From the cell containing the given text, extract its center point as (x, y) coordinate. 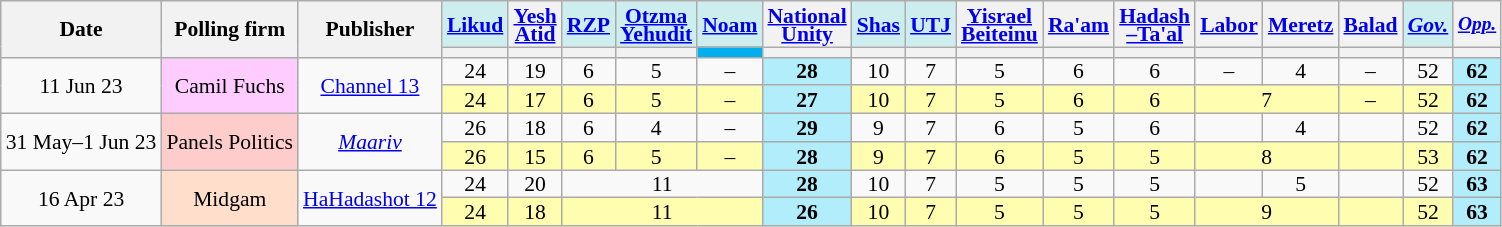
Noam (730, 24)
29 (806, 128)
Channel 13 (370, 85)
RZP (588, 24)
Ra'am (1078, 24)
Shas (878, 24)
20 (534, 184)
HaHadashot 12 (370, 198)
Hadash–Ta'al (1154, 24)
15 (534, 156)
NationalUnity (806, 24)
Midgam (230, 198)
Gov. (1428, 24)
Opp. (1477, 24)
Meretz (1301, 24)
Likud (476, 24)
Publisher (370, 29)
19 (534, 71)
YisraelBeiteinu (1000, 24)
27 (806, 100)
Labor (1229, 24)
YeshAtid (534, 24)
Balad (1370, 24)
Date (82, 29)
8 (1266, 156)
16 Apr 23 (82, 198)
53 (1428, 156)
OtzmaYehudit (656, 24)
17 (534, 100)
UTJ (930, 24)
Camil Fuchs (230, 85)
31 May–1 Jun 23 (82, 142)
11 Jun 23 (82, 85)
Polling firm (230, 29)
Panels Politics (230, 142)
Maariv (370, 142)
